Extract the (X, Y) coordinate from the center of the cell holding the provided text.  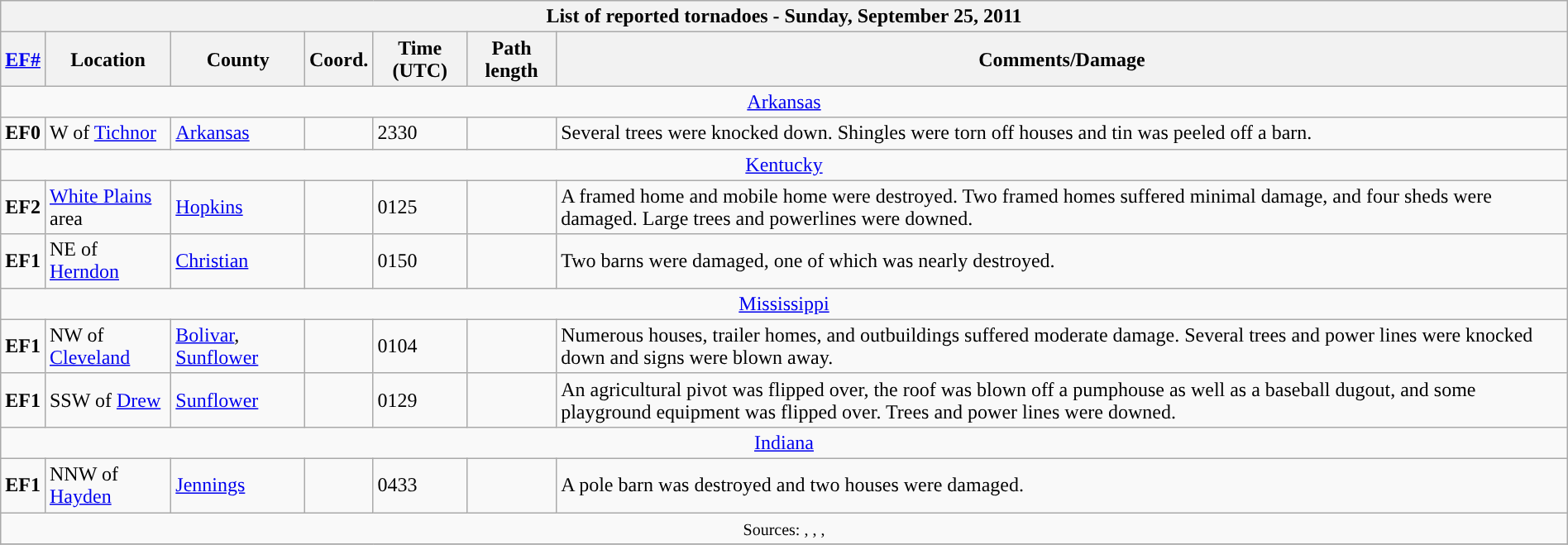
Christian (238, 261)
Path length (512, 60)
Mississippi (784, 304)
Hopkins (238, 207)
0150 (420, 261)
White Plains area (108, 207)
SSW of Drew (108, 400)
Sources: , , , (784, 528)
Kentucky (784, 165)
NE of Herndon (108, 261)
EF0 (23, 133)
A pole barn was destroyed and two houses were damaged. (1062, 485)
NNW of Hayden (108, 485)
0129 (420, 400)
Comments/Damage (1062, 60)
Jennings (238, 485)
Indiana (784, 442)
List of reported tornadoes - Sunday, September 25, 2011 (784, 17)
Several trees were knocked down. Shingles were torn off houses and tin was peeled off a barn. (1062, 133)
Sunflower (238, 400)
County (238, 60)
0125 (420, 207)
Numerous houses, trailer homes, and outbuildings suffered moderate damage. Several trees and power lines were knocked down and signs were blown away. (1062, 346)
2330 (420, 133)
Coord. (339, 60)
Time (UTC) (420, 60)
EF# (23, 60)
EF2 (23, 207)
W of Tichnor (108, 133)
0433 (420, 485)
0104 (420, 346)
Location (108, 60)
Bolivar, Sunflower (238, 346)
Two barns were damaged, one of which was nearly destroyed. (1062, 261)
NW of Cleveland (108, 346)
